Return [X, Y] of the center of cell containing provided text 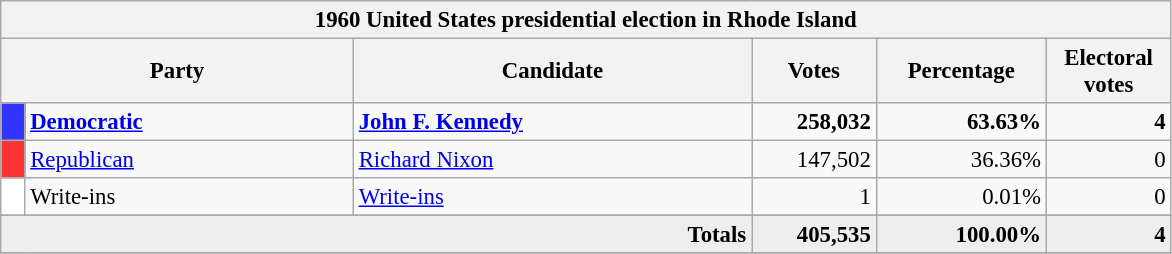
Totals [376, 235]
63.63% [961, 122]
Richard Nixon [552, 160]
258,032 [814, 122]
147,502 [814, 160]
1 [814, 197]
Candidate [552, 72]
Party [178, 72]
36.36% [961, 160]
John F. Kennedy [552, 122]
Democratic [189, 122]
Electoral votes [1108, 72]
Republican [189, 160]
Votes [814, 72]
100.00% [961, 235]
Percentage [961, 72]
1960 United States presidential election in Rhode Island [586, 20]
405,535 [814, 235]
0.01% [961, 197]
